Find where the given text appears and provide that cell's center as [x, y] coordinate. 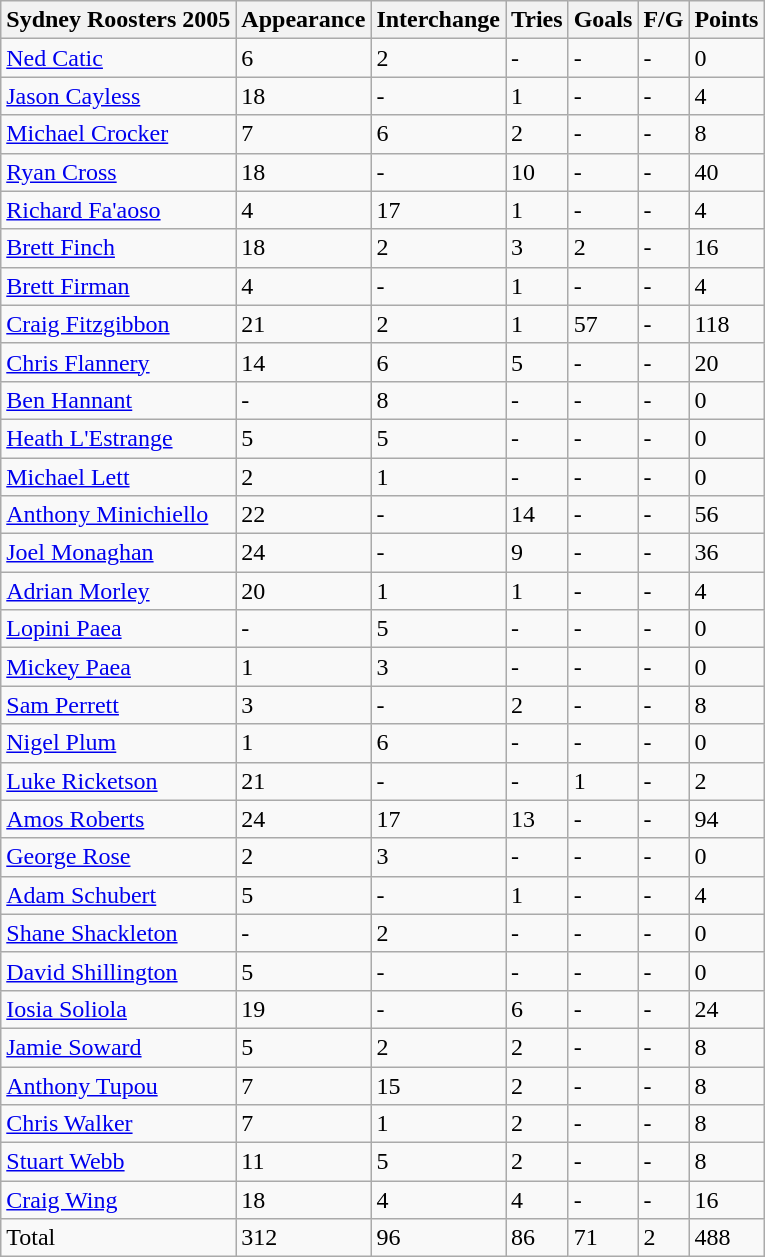
Interchange [438, 20]
Points [726, 20]
94 [726, 819]
Total [118, 1238]
Anthony Tupou [118, 1085]
86 [538, 1238]
Anthony Minichiello [118, 515]
Nigel Plum [118, 743]
Richard Fa'aoso [118, 210]
George Rose [118, 857]
Brett Finch [118, 248]
57 [603, 324]
Sydney Roosters 2005 [118, 20]
Michael Crocker [118, 134]
Brett Firman [118, 286]
Iosia Soliola [118, 1009]
Lopini Paea [118, 629]
118 [726, 324]
9 [538, 553]
71 [603, 1238]
Chris Walker [118, 1124]
F/G [664, 20]
312 [304, 1238]
Chris Flannery [118, 362]
Jason Cayless [118, 96]
Stuart Webb [118, 1162]
Appearance [304, 20]
11 [304, 1162]
10 [538, 172]
36 [726, 553]
Michael Lett [118, 477]
Luke Ricketson [118, 781]
David Shillington [118, 971]
40 [726, 172]
Craig Wing [118, 1200]
Craig Fitzgibbon [118, 324]
Joel Monaghan [118, 553]
15 [438, 1085]
22 [304, 515]
Ben Hannant [118, 400]
Ned Catic [118, 58]
Amos Roberts [118, 819]
Adrian Morley [118, 591]
Jamie Soward [118, 1047]
Sam Perrett [118, 705]
488 [726, 1238]
Tries [538, 20]
Goals [603, 20]
13 [538, 819]
56 [726, 515]
19 [304, 1009]
Ryan Cross [118, 172]
Adam Schubert [118, 895]
96 [438, 1238]
Heath L'Estrange [118, 438]
Mickey Paea [118, 667]
Shane Shackleton [118, 933]
